Determine the [x, y] coordinate at the center of the cell enclosing the given text.  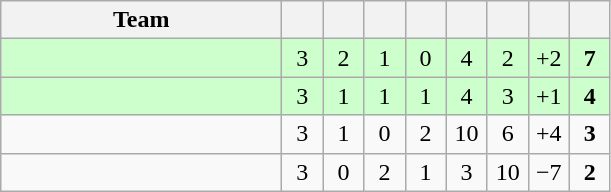
+2 [548, 58]
+1 [548, 96]
−7 [548, 172]
+4 [548, 134]
6 [508, 134]
7 [590, 58]
Team [142, 20]
